Search for the cell housing the specified text and yield its [X, Y] center coordinate. 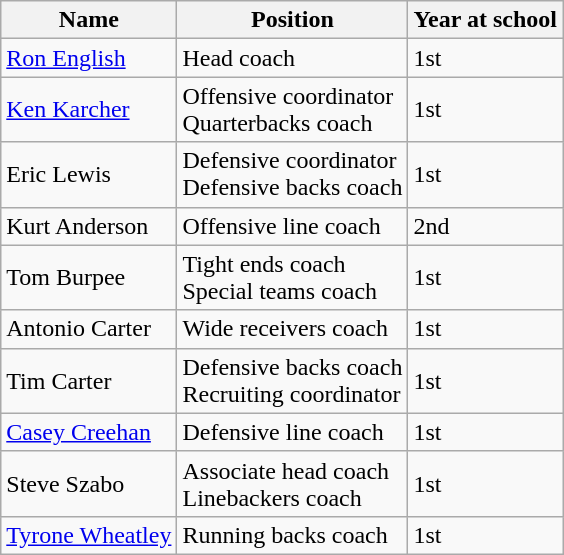
Running backs coach [292, 535]
Year at school [486, 20]
Position [292, 20]
2nd [486, 226]
Defensive line coach [292, 432]
Tim Carter [89, 380]
Offensive line coach [292, 226]
Tight ends coachSpecial teams coach [292, 278]
Offensive coordinatorQuarterbacks coach [292, 110]
Associate head coachLinebackers coach [292, 484]
Eric Lewis [89, 174]
Casey Creehan [89, 432]
Defensive coordinatorDefensive backs coach [292, 174]
Antonio Carter [89, 329]
Kurt Anderson [89, 226]
Defensive backs coachRecruiting coordinator [292, 380]
Tyrone Wheatley [89, 535]
Wide receivers coach [292, 329]
Head coach [292, 58]
Ken Karcher [89, 110]
Ron English [89, 58]
Tom Burpee [89, 278]
Name [89, 20]
Steve Szabo [89, 484]
